Scan for the cell matching the given text and deliver its (x, y) coordinate at center. 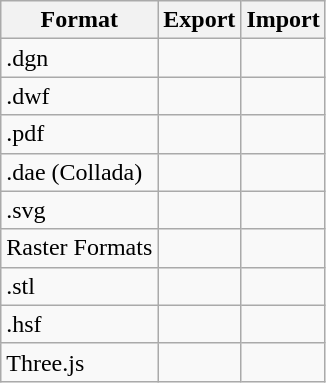
.svg (80, 210)
.dgn (80, 58)
.hsf (80, 324)
.pdf (80, 134)
Three.js (80, 362)
.dwf (80, 96)
Export (200, 20)
.dae (Collada) (80, 172)
.stl (80, 286)
Raster Formats (80, 248)
Import (283, 20)
Format (80, 20)
